Determine the (x, y) coordinate at the center of the cell enclosing the given text.  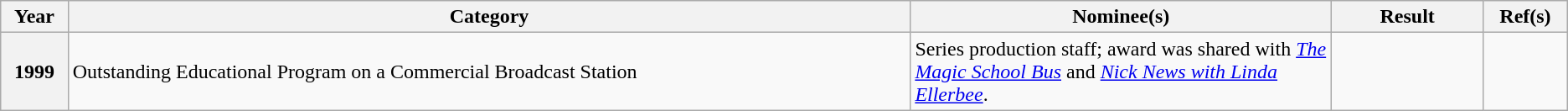
Result (1407, 17)
Year (34, 17)
1999 (34, 71)
Ref(s) (1526, 17)
Category (489, 17)
Nominee(s) (1121, 17)
Series production staff; award was shared with The Magic School Bus and Nick News with Linda Ellerbee. (1121, 71)
Outstanding Educational Program on a Commercial Broadcast Station (489, 71)
